Capture the cell that displays the provided text and extract its [X, Y] central coordinate. 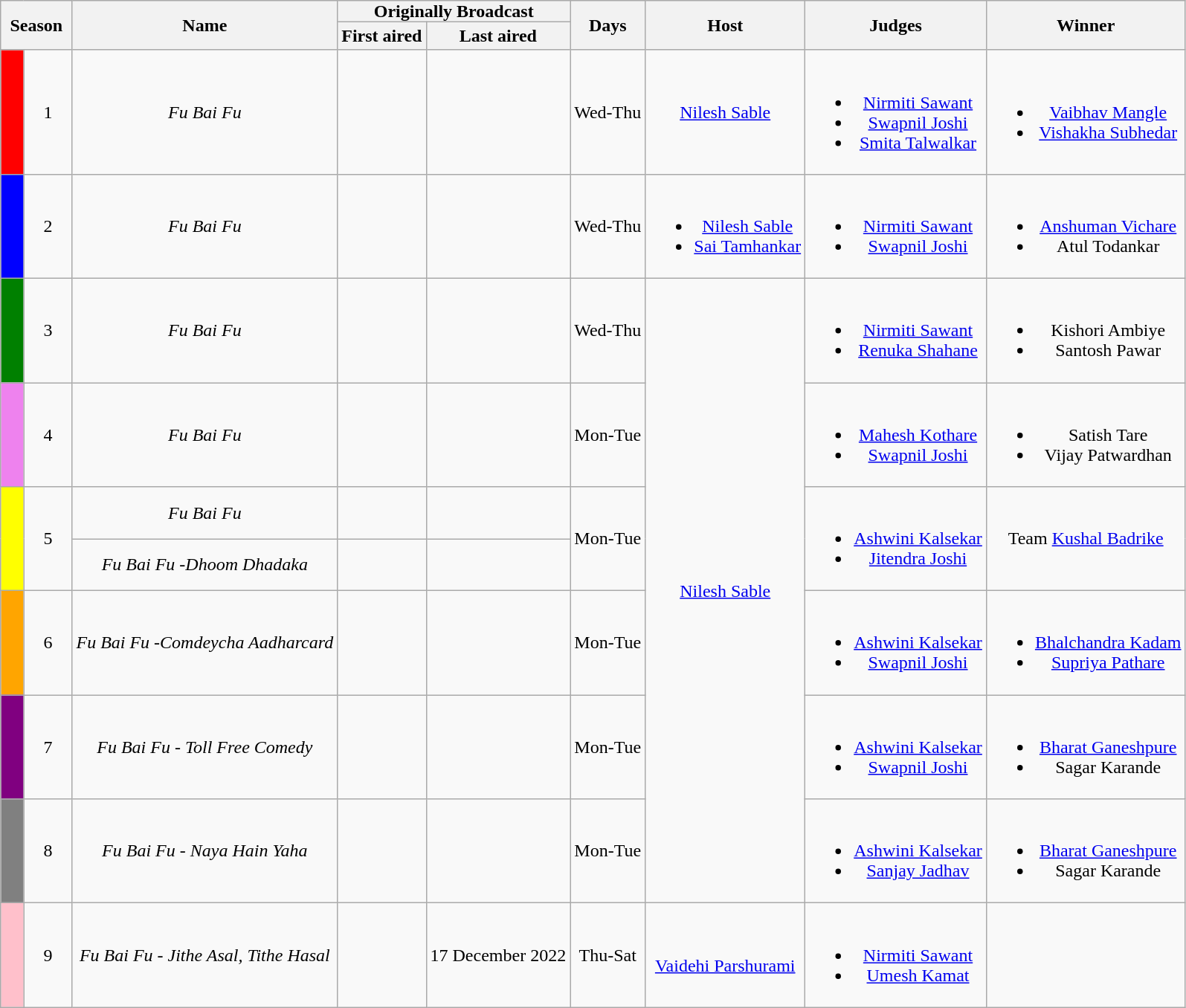
Fu Bai Fu - Toll Free Comedy [205, 747]
4 [48, 434]
Kishori AmbiyeSantosh Pawar [1086, 330]
Vaibhav MangleVishakha Subhedar [1086, 112]
Mahesh KothareSwapnil Joshi [896, 434]
2 [48, 226]
Host [726, 25]
9 [48, 955]
Nirmiti SawantSwapnil JoshiSmita Talwalkar [896, 112]
Last aired [498, 36]
17 December 2022 [498, 955]
Fu Bai Fu -Comdeycha Aadharcard [205, 643]
Fu Bai Fu - Naya Hain Yaha [205, 851]
Days [608, 25]
Ashwini KalsekarSanjay Jadhav [896, 851]
Nirmiti SawantUmesh Kamat [896, 955]
5 [48, 539]
Name [205, 25]
Bhalchandra KadamSupriya Pathare [1086, 643]
Satish TareVijay Patwardhan [1086, 434]
Fu Bai Fu - Jithe Asal, Tithe Hasal [205, 955]
6 [48, 643]
8 [48, 851]
Originally Broadcast [454, 11]
Thu-Sat [608, 955]
Winner [1086, 25]
Season [36, 25]
1 [48, 112]
Ashwini KalsekarJitendra Joshi [896, 539]
Fu Bai Fu -Dhoom Dhadaka [205, 565]
Nirmiti SawantSwapnil Joshi [896, 226]
Nirmiti SawantRenuka Shahane [896, 330]
Anshuman VichareAtul Todankar [1086, 226]
Nilesh SableSai Tamhankar [726, 226]
First aired [382, 36]
7 [48, 747]
Vaidehi Parshurami [726, 955]
3 [48, 330]
Team Kushal Badrike [1086, 539]
Judges [896, 25]
